Provide the [x, y] coordinate of the cell's center where the given text is located.  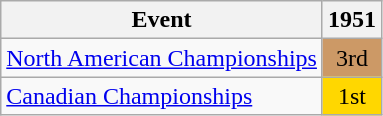
Event [162, 20]
1951 [352, 20]
North American Championships [162, 58]
Canadian Championships [162, 96]
1st [352, 96]
3rd [352, 58]
